Find where the given text appears and provide that cell's center as [x, y] coordinate. 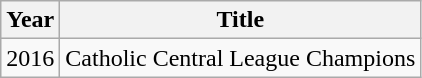
Title [240, 20]
Year [30, 20]
Catholic Central League Champions [240, 58]
2016 [30, 58]
